Return (x, y) of the center of cell containing provided text 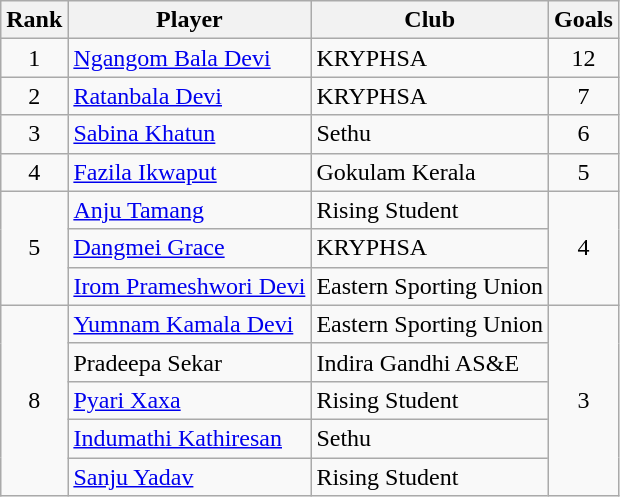
Yumnam Kamala Devi (190, 324)
Player (190, 20)
Rank (34, 20)
2 (34, 96)
Indira Gandhi AS&E (430, 362)
Fazila Ikwaput (190, 172)
Indumathi Kathiresan (190, 438)
Gokulam Kerala (430, 172)
Goals (584, 20)
Ngangom Bala Devi (190, 58)
Pradeepa Sekar (190, 362)
8 (34, 400)
6 (584, 134)
Anju Tamang (190, 210)
7 (584, 96)
Ratanbala Devi (190, 96)
Club (430, 20)
Dangmei Grace (190, 248)
Pyari Xaxa (190, 400)
Irom Prameshwori Devi (190, 286)
1 (34, 58)
12 (584, 58)
Sanju Yadav (190, 477)
Sabina Khatun (190, 134)
